Provide the [X, Y] coordinate of the cell's center where the given text is located.  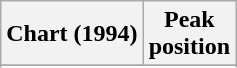
Chart (1994) [72, 34]
Peakposition [189, 34]
